Pinpoint the cell where the given text exists, returning its (X, Y) midpoint coordinate. 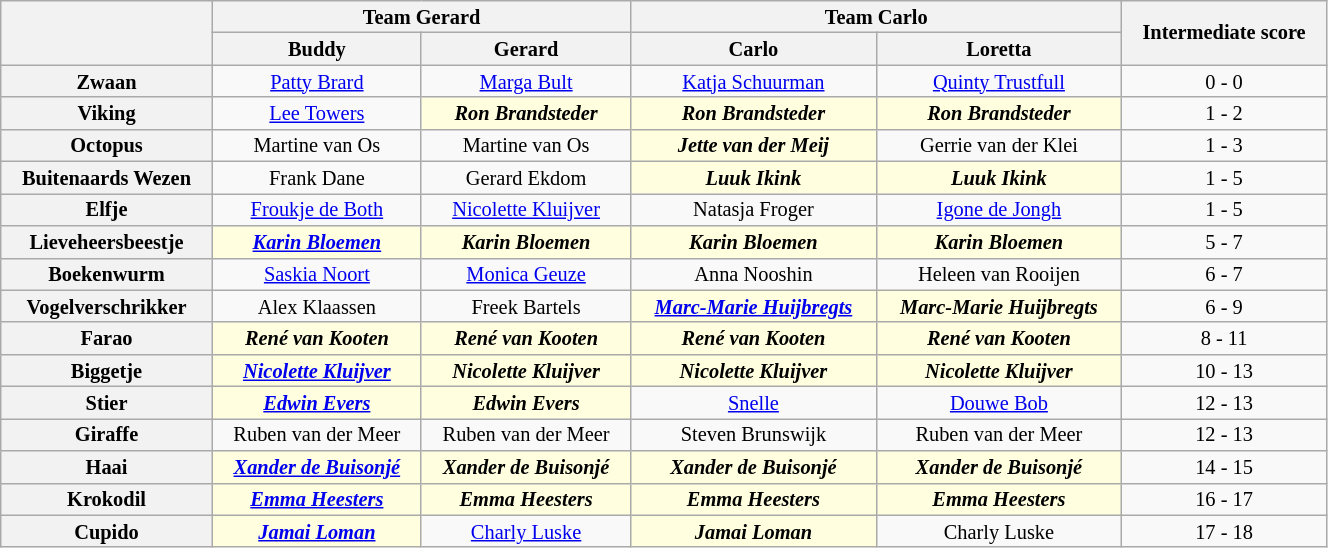
6 - 9 (1224, 306)
8 - 11 (1224, 338)
Jette van der Meij (754, 145)
16 - 17 (1224, 499)
Vogelverschrikker (107, 306)
Loretta (998, 48)
Lieveheersbeestje (107, 241)
Alex Klaassen (316, 306)
5 - 7 (1224, 241)
Farao (107, 338)
Anna Nooshin (754, 274)
Snelle (754, 402)
Viking (107, 113)
Marga Bult (526, 81)
Freek Bartels (526, 306)
Boekenwurm (107, 274)
Intermediate score (1224, 32)
Elfje (107, 209)
Gerard (526, 48)
Giraffe (107, 434)
Octopus (107, 145)
Igone de Jongh (998, 209)
Stier (107, 402)
Lee Towers (316, 113)
10 - 13 (1224, 370)
Krokodil (107, 499)
Steven Brunswijk (754, 434)
1 - 2 (1224, 113)
Team Gerard (421, 16)
Gerard Ekdom (526, 177)
Cupido (107, 531)
Gerrie van der Klei (998, 145)
Zwaan (107, 81)
6 - 7 (1224, 274)
Buitenaards Wezen (107, 177)
Biggetje (107, 370)
Natasja Froger (754, 209)
Buddy (316, 48)
Katja Schuurman (754, 81)
Heleen van Rooijen (998, 274)
1 - 3 (1224, 145)
0 - 0 (1224, 81)
Frank Dane (316, 177)
Quinty Trustfull (998, 81)
Saskia Noort (316, 274)
Monica Geuze (526, 274)
Carlo (754, 48)
Haai (107, 467)
Douwe Bob (998, 402)
Patty Brard (316, 81)
Froukje de Both (316, 209)
Team Carlo (876, 16)
17 - 18 (1224, 531)
14 - 15 (1224, 467)
